From the cell containing the given text, extract its center point as (X, Y) coordinate. 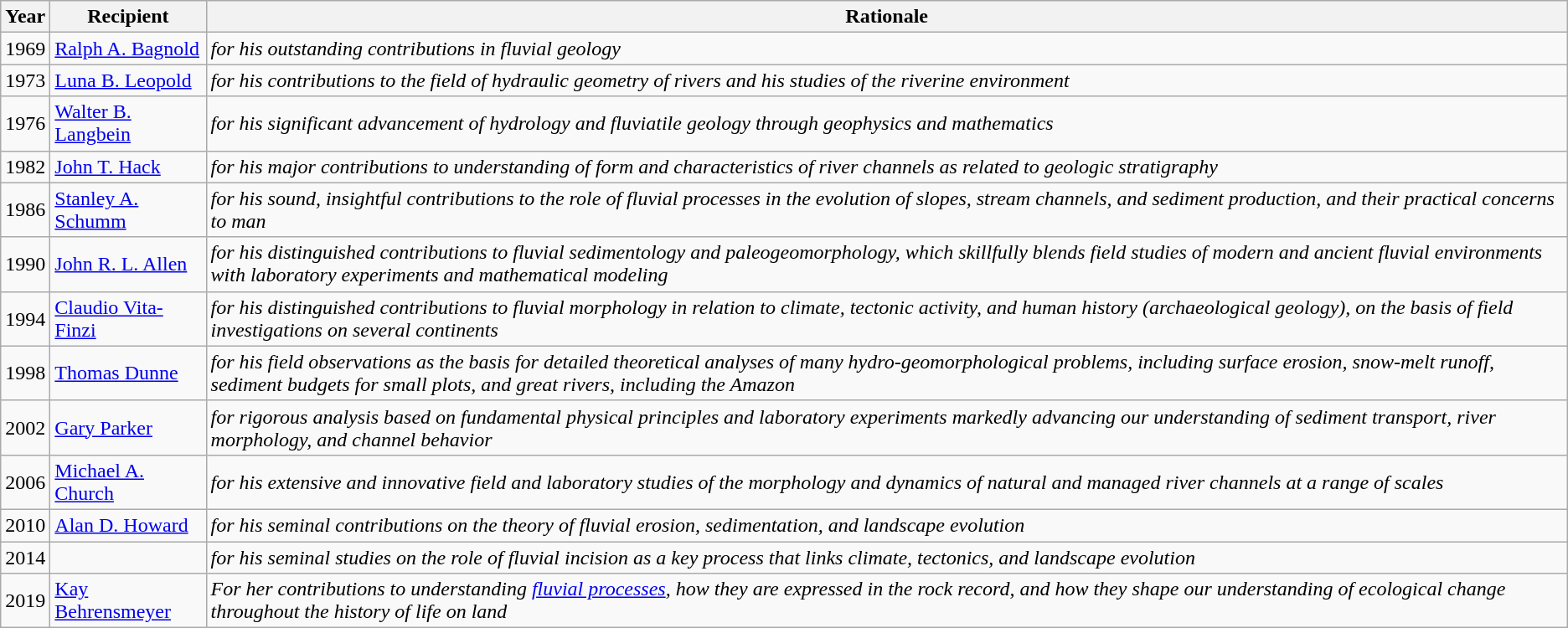
Claudio Vita-Finzi (128, 318)
Rationale (886, 17)
Kay Behrensmeyer (128, 601)
2014 (25, 557)
for his significant advancement of hydrology and fluviatile geology through geophysics and mathematics (886, 124)
Thomas Dunne (128, 373)
Gary Parker (128, 427)
Ralph A. Bagnold (128, 49)
Recipient (128, 17)
John T. Hack (128, 167)
Alan D. Howard (128, 525)
Year (25, 17)
2019 (25, 601)
John R. L. Allen (128, 265)
2002 (25, 427)
2010 (25, 525)
1976 (25, 124)
1973 (25, 80)
1969 (25, 49)
Michael A. Church (128, 482)
for his contributions to the field of hydraulic geometry of rivers and his studies of the riverine environment (886, 80)
for his seminal contributions on the theory of fluvial erosion, sedimentation, and landscape evolution (886, 525)
Stanley A. Schumm (128, 209)
2006 (25, 482)
for his outstanding contributions in fluvial geology (886, 49)
1994 (25, 318)
Luna B. Leopold (128, 80)
Walter B. Langbein (128, 124)
1982 (25, 167)
for his seminal studies on the role of fluvial incision as a key process that links climate, tectonics, and landscape evolution (886, 557)
1998 (25, 373)
1986 (25, 209)
1990 (25, 265)
for his major contributions to understanding of form and characteristics of river channels as related to geologic stratigraphy (886, 167)
